Provide the [X, Y] coordinate of the cell's center where the given text is located.  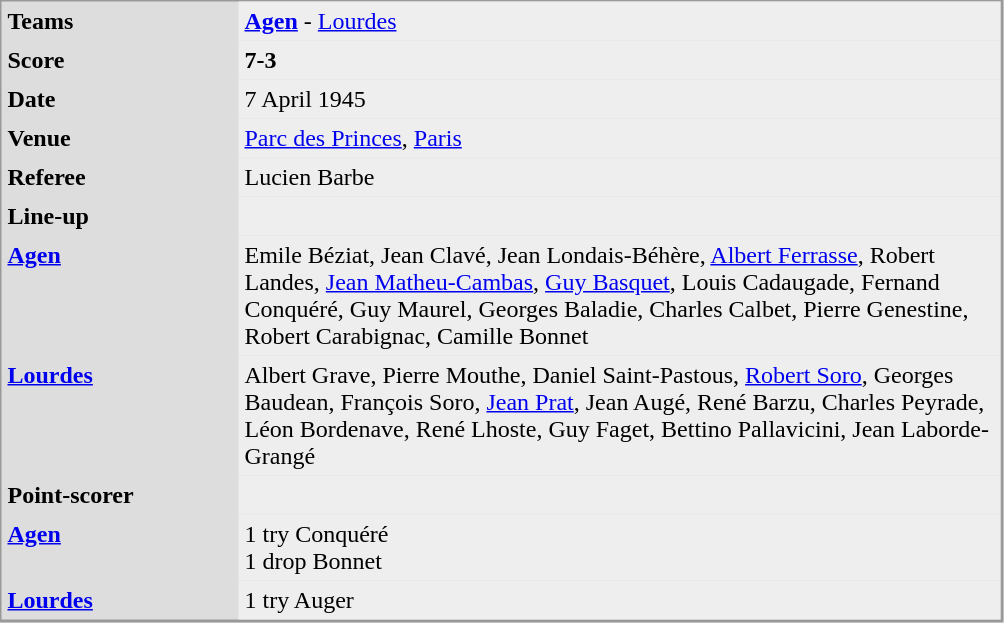
Line-up [120, 216]
1 try Conquéré1 drop Bonnet [619, 547]
7 April 1945 [619, 100]
1 try Auger [619, 600]
Agen - Lourdes [619, 22]
Referee [120, 178]
Lucien Barbe [619, 178]
Parc des Princes, Paris [619, 138]
Score [120, 60]
Date [120, 100]
Teams [120, 22]
Point-scorer [120, 496]
7-3 [619, 60]
Venue [120, 138]
